From the cell containing the given text, extract its center point as (x, y) coordinate. 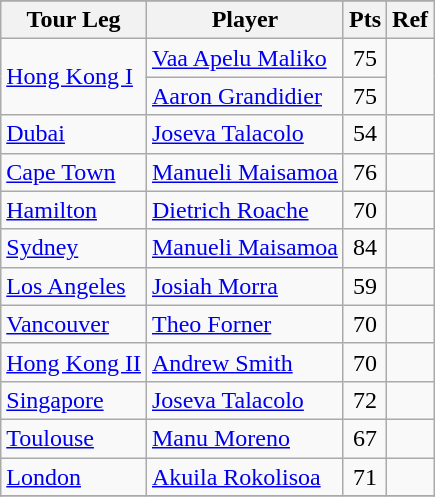
76 (364, 172)
Sydney (74, 248)
Hamilton (74, 210)
Theo Forner (244, 324)
London (74, 477)
Hong Kong II (74, 362)
Dubai (74, 134)
Akuila Rokolisoa (244, 477)
59 (364, 286)
Aaron Grandidier (244, 96)
Cape Town (74, 172)
Josiah Morra (244, 286)
Toulouse (74, 438)
Hong Kong I (74, 77)
Dietrich Roache (244, 210)
72 (364, 400)
Tour Leg (74, 20)
Los Angeles (74, 286)
Player (244, 20)
71 (364, 477)
Pts (364, 20)
Andrew Smith (244, 362)
Vancouver (74, 324)
Singapore (74, 400)
Ref (410, 20)
84 (364, 248)
Manu Moreno (244, 438)
67 (364, 438)
54 (364, 134)
Vaa Apelu Maliko (244, 58)
